Identify which cell holds the provided text, then report its (x, y) central coordinate. 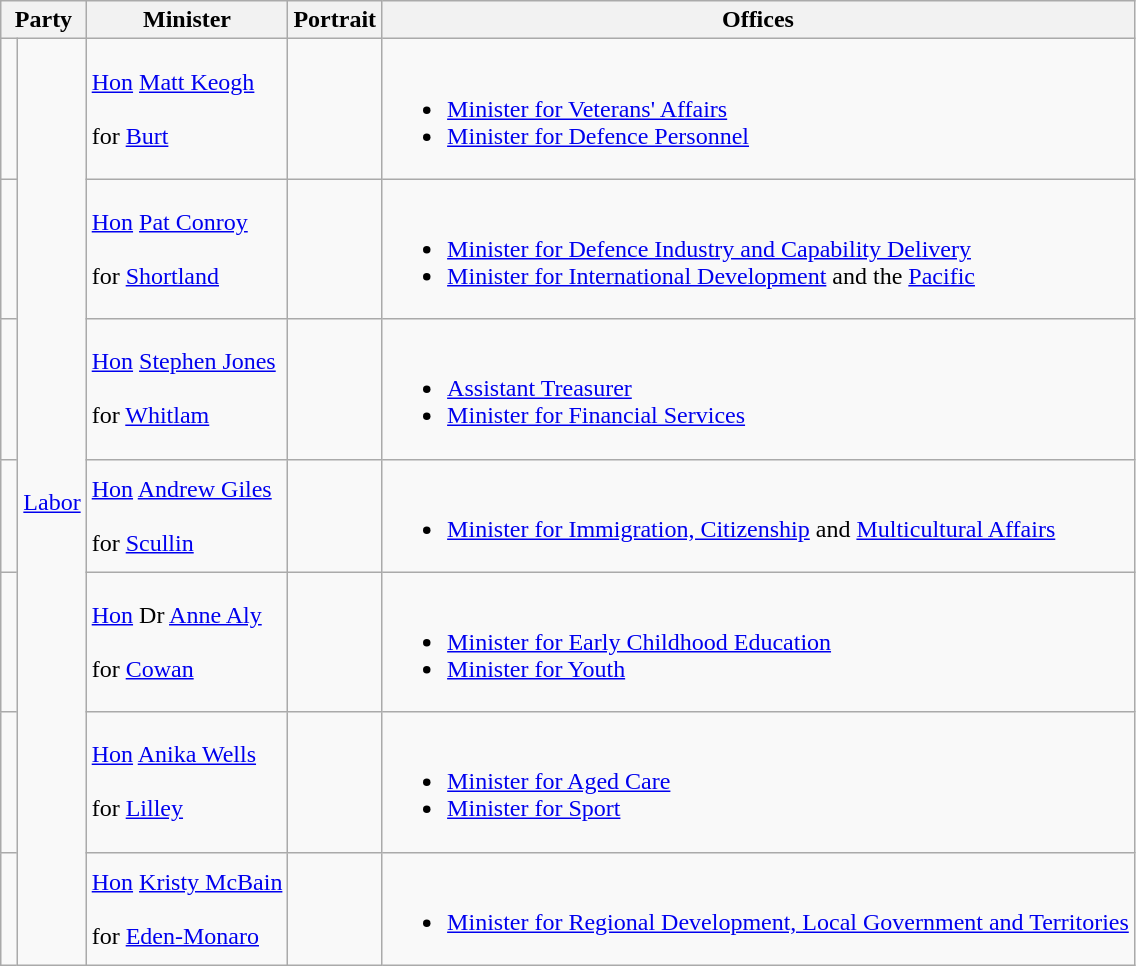
Minister for Early Childhood EducationMinister for Youth (758, 642)
Minister for Veterans' AffairsMinister for Defence Personnel (758, 109)
Minister for Immigration, Citizenship and Multicultural Affairs (758, 516)
Hon Pat Conroy for Shortland (187, 249)
Portrait (335, 20)
Hon Kristy McBain for Eden-Monaro (187, 908)
Hon Andrew Giles for Scullin (187, 516)
Hon Matt Keogh for Burt (187, 109)
Offices (758, 20)
Party (44, 20)
Hon Dr Anne Aly for Cowan (187, 642)
Minister for Regional Development, Local Government and Territories (758, 908)
Hon Stephen Jones for Whitlam (187, 389)
Minister (187, 20)
Minister for Defence Industry and Capability DeliveryMinister for International Development and the Pacific (758, 249)
Assistant TreasurerMinister for Financial Services (758, 389)
Hon Anika Wells for Lilley (187, 782)
Labor (52, 502)
Minister for Aged CareMinister for Sport (758, 782)
